Pinpoint the cell where the given text exists, returning its [X, Y] midpoint coordinate. 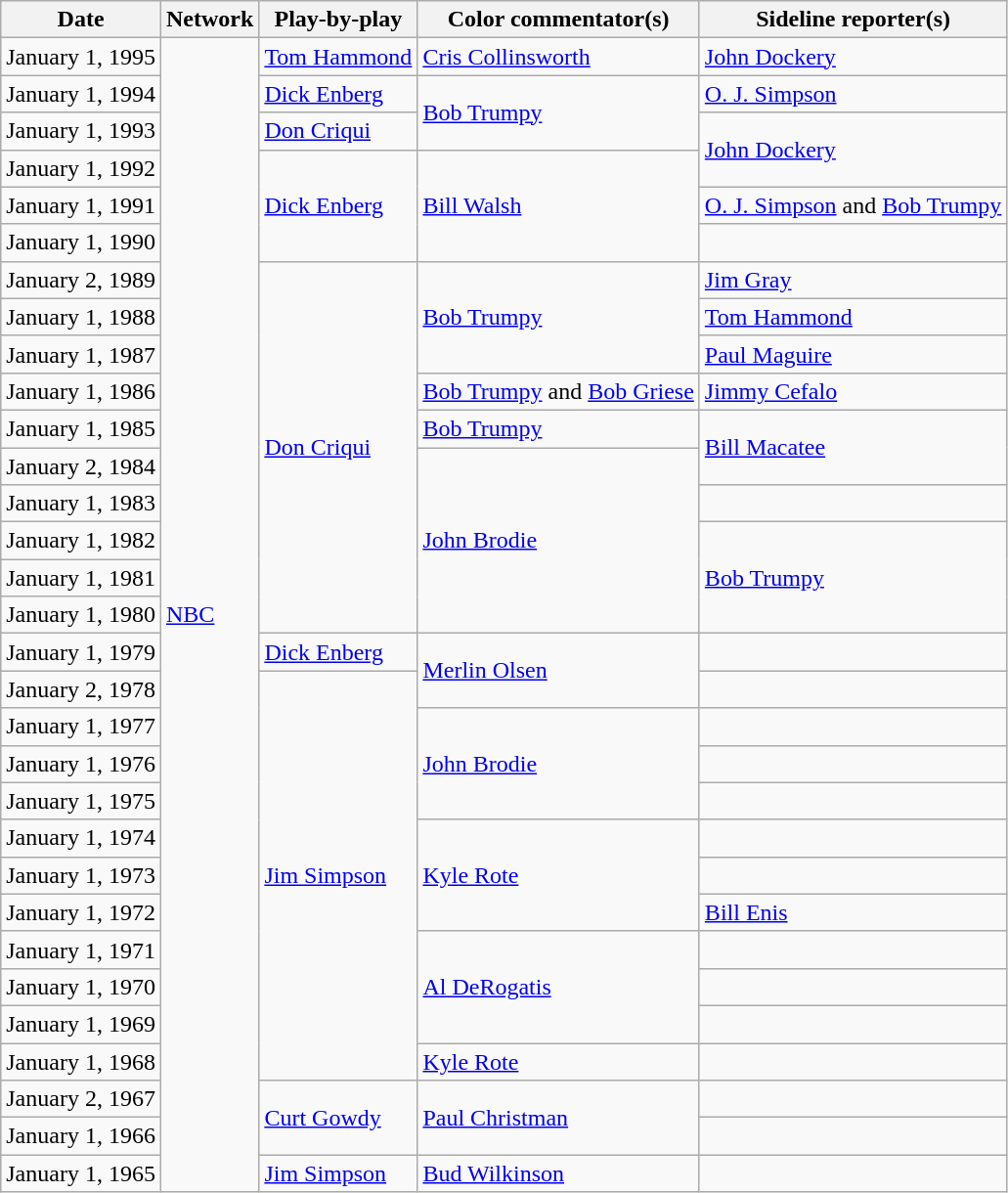
Bob Trumpy and Bob Griese [558, 391]
January 1, 1988 [81, 317]
January 1, 1976 [81, 764]
Network [209, 20]
January 1, 1981 [81, 578]
Curt Gowdy [338, 1118]
January 1, 1974 [81, 838]
January 1, 1991 [81, 205]
O. J. Simpson and Bob Trumpy [853, 205]
January 2, 1984 [81, 466]
Play-by-play [338, 20]
January 1, 1982 [81, 541]
January 1, 1971 [81, 950]
January 2, 1978 [81, 689]
Jimmy Cefalo [853, 391]
Color commentator(s) [558, 20]
January 1, 1983 [81, 504]
January 1, 1965 [81, 1173]
January 1, 1987 [81, 354]
January 1, 1968 [81, 1061]
Cris Collinsworth [558, 57]
Sideline reporter(s) [853, 20]
January 1, 1995 [81, 57]
January 1, 1969 [81, 1024]
O. J. Simpson [853, 94]
Al DeRogatis [558, 987]
January 2, 1989 [81, 280]
January 1, 1980 [81, 615]
January 1, 1994 [81, 94]
January 1, 1992 [81, 168]
January 1, 1973 [81, 875]
NBC [209, 615]
January 2, 1967 [81, 1099]
January 1, 1990 [81, 243]
Bud Wilkinson [558, 1173]
January 1, 1972 [81, 912]
Date [81, 20]
January 1, 1975 [81, 801]
January 1, 1979 [81, 652]
January 1, 1985 [81, 428]
Bill Macatee [853, 447]
January 1, 1966 [81, 1136]
Merlin Olsen [558, 671]
Bill Walsh [558, 205]
January 1, 1970 [81, 987]
Paul Maguire [853, 354]
Jim Gray [853, 280]
Bill Enis [853, 912]
January 1, 1993 [81, 131]
January 1, 1986 [81, 391]
Paul Christman [558, 1118]
January 1, 1977 [81, 727]
